For the text-containing cell, return its midpoint in [X, Y] coordinate format. 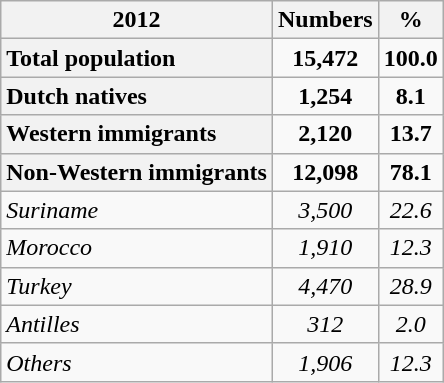
Western immigrants [137, 134]
Morocco [137, 248]
13.7 [410, 134]
312 [325, 324]
Total population [137, 58]
22.6 [410, 210]
3,500 [325, 210]
4,470 [325, 286]
15,472 [325, 58]
Turkey [137, 286]
Suriname [137, 210]
Numbers [325, 20]
8.1 [410, 96]
Antilles [137, 324]
2,120 [325, 134]
2012 [137, 20]
1,254 [325, 96]
Others [137, 362]
12,098 [325, 172]
1,910 [325, 248]
2.0 [410, 324]
1,906 [325, 362]
28.9 [410, 286]
100.0 [410, 58]
78.1 [410, 172]
% [410, 20]
Non-Western immigrants [137, 172]
Dutch natives [137, 96]
